For the text-containing cell, return its midpoint in [X, Y] coordinate format. 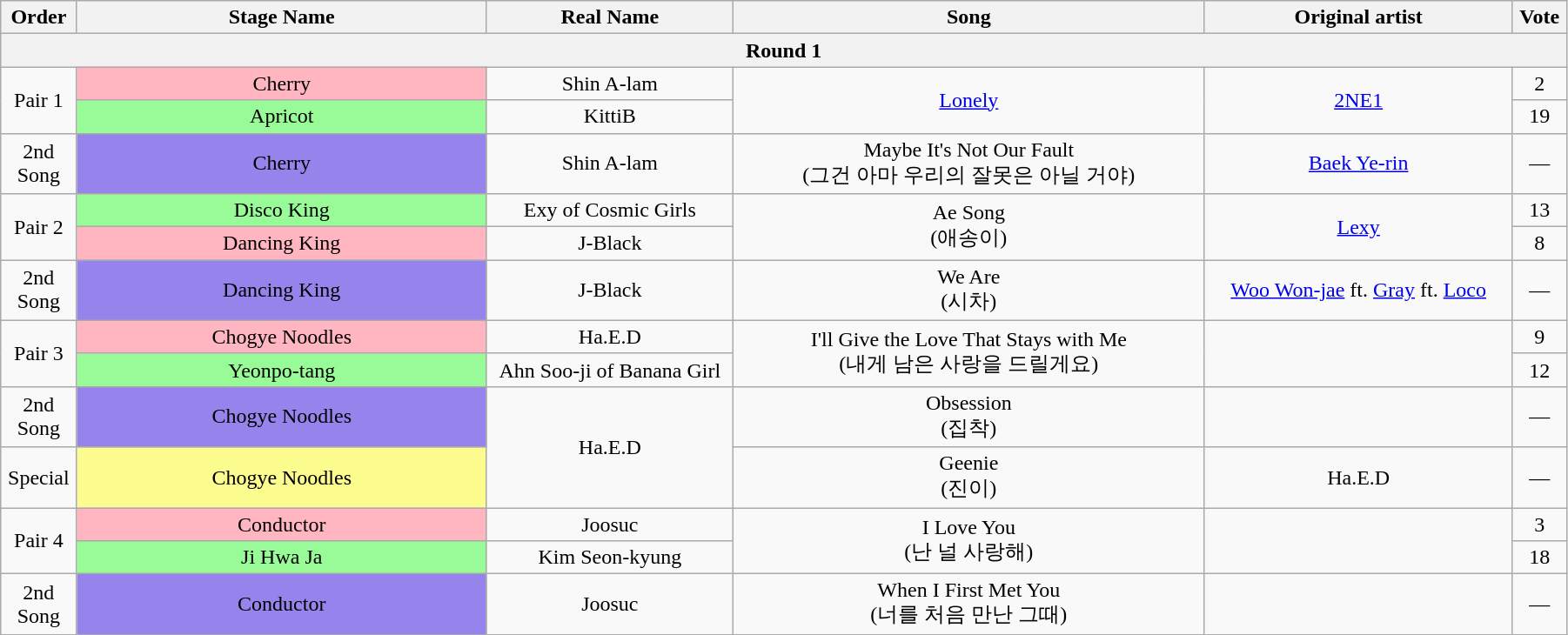
Yeonpo-tang [282, 370]
Pair 1 [38, 100]
Round 1 [784, 50]
Pair 4 [38, 541]
9 [1539, 337]
2NE1 [1358, 100]
I'll Give the Love That Stays with Me(내게 남은 사랑을 드릴게요) [968, 353]
Exy of Cosmic Girls [609, 211]
Lexy [1358, 227]
Geenie(진이) [968, 478]
12 [1539, 370]
Ae Song(애송이) [968, 227]
We Are(시차) [968, 291]
Woo Won-jae ft. Gray ft. Loco [1358, 291]
Special [38, 478]
Pair 3 [38, 353]
Real Name [609, 17]
Lonely [968, 100]
Stage Name [282, 17]
8 [1539, 244]
3 [1539, 525]
13 [1539, 211]
Song [968, 17]
Baek Ye-rin [1358, 164]
Vote [1539, 17]
Ahn Soo-ji of Banana Girl [609, 370]
Apricot [282, 117]
18 [1539, 558]
KittiB [609, 117]
I Love You(난 널 사랑해) [968, 541]
Ji Hwa Ja [282, 558]
When I First Met You(너를 처음 만난 그때) [968, 605]
Order [38, 17]
Pair 2 [38, 227]
Original artist [1358, 17]
Disco King [282, 211]
19 [1539, 117]
2 [1539, 84]
Obsession(집착) [968, 417]
Maybe It's Not Our Fault(그건 아마 우리의 잘못은 아닐 거야) [968, 164]
Kim Seon-kyung [609, 558]
